Return [x, y] of the center of cell containing provided text 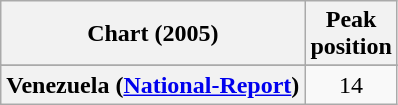
Peakposition [351, 34]
14 [351, 85]
Chart (2005) [153, 34]
Venezuela (National-Report) [153, 85]
